Extract the [x, y] coordinate from the center of the cell holding the provided text.  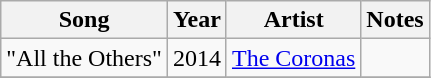
Notes [395, 20]
Year [196, 20]
The Coronas [293, 58]
"All the Others" [84, 58]
2014 [196, 58]
Song [84, 20]
Artist [293, 20]
